Return the (X, Y) coordinate for the center point of the cell that contains the specified text.  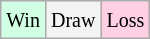
Win (24, 20)
Loss (126, 20)
Draw (72, 20)
